Capture the cell that displays the provided text and extract its [X, Y] central coordinate. 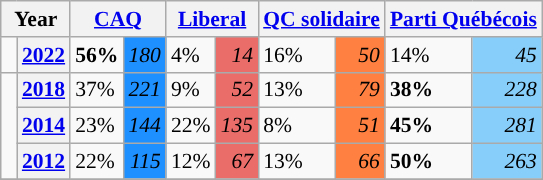
135 [238, 126]
16% [296, 55]
12% [191, 162]
Liberal [212, 19]
56% [96, 55]
281 [507, 126]
115 [144, 162]
2018 [44, 90]
180 [144, 55]
50 [360, 55]
4% [191, 55]
67 [238, 162]
9% [191, 90]
45% [428, 126]
23% [96, 126]
14 [238, 55]
221 [144, 90]
228 [507, 90]
45 [507, 55]
79 [360, 90]
2012 [44, 162]
51 [360, 126]
Year [36, 19]
14% [428, 55]
66 [360, 162]
8% [296, 126]
144 [144, 126]
2014 [44, 126]
38% [428, 90]
52 [238, 90]
50% [428, 162]
QC solidaire [322, 19]
Parti Québécois [464, 19]
CAQ [118, 19]
263 [507, 162]
37% [96, 90]
2022 [44, 55]
